Identify which cell holds the provided text, then report its (x, y) central coordinate. 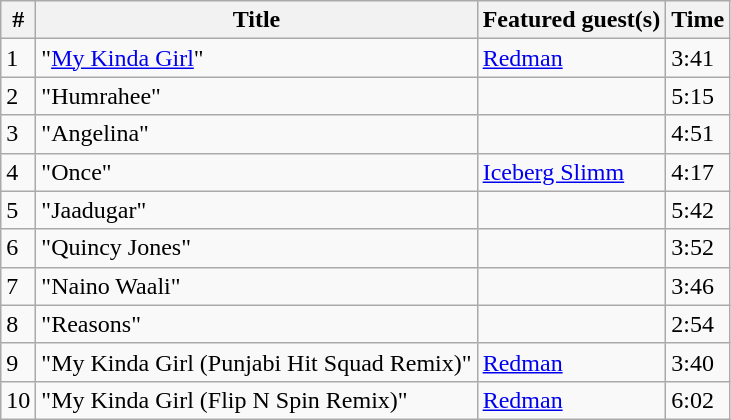
"My Kinda Girl" (256, 58)
"Humrahee" (256, 96)
3:46 (698, 286)
3:41 (698, 58)
3:40 (698, 362)
4:17 (698, 172)
6 (18, 248)
Featured guest(s) (572, 20)
2:54 (698, 324)
Time (698, 20)
"My Kinda Girl (Flip N Spin Remix)" (256, 400)
Title (256, 20)
"Quincy Jones" (256, 248)
8 (18, 324)
3:52 (698, 248)
4 (18, 172)
"Angelina" (256, 134)
1 (18, 58)
4:51 (698, 134)
"Naino Waali" (256, 286)
5:42 (698, 210)
5:15 (698, 96)
# (18, 20)
2 (18, 96)
10 (18, 400)
"Reasons" (256, 324)
6:02 (698, 400)
5 (18, 210)
Iceberg Slimm (572, 172)
"My Kinda Girl (Punjabi Hit Squad Remix)" (256, 362)
"Jaadugar" (256, 210)
"Once" (256, 172)
3 (18, 134)
7 (18, 286)
9 (18, 362)
